Pinpoint the cell where the given text exists, returning its (x, y) midpoint coordinate. 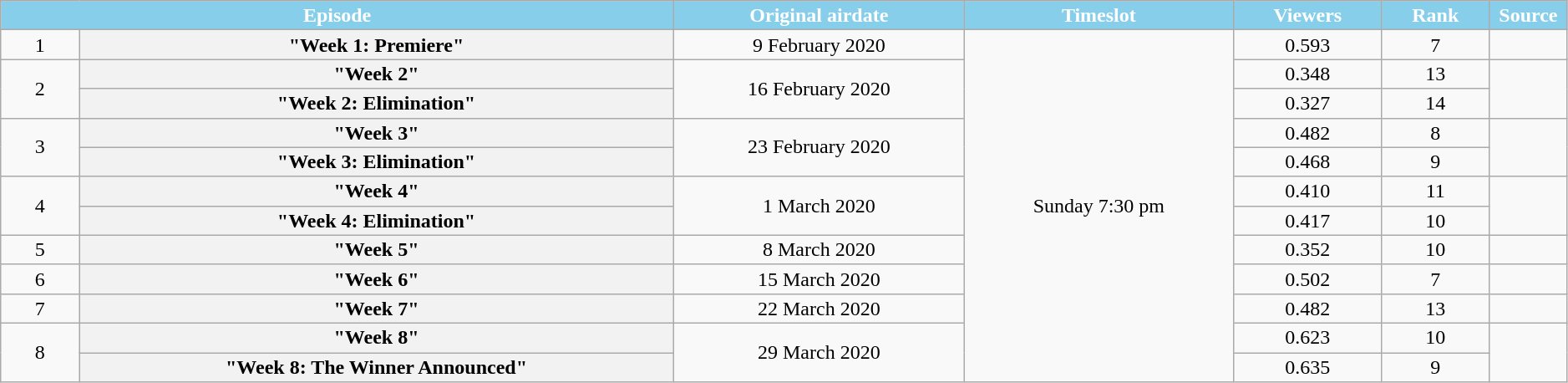
2 (40, 89)
22 March 2020 (819, 308)
3 (40, 147)
8 March 2020 (819, 249)
"Week 2" (377, 74)
0.417 (1307, 221)
Original airdate (819, 15)
29 March 2020 (819, 352)
"Week 2: Elimination" (377, 104)
"Week 8: The Winner Announced" (377, 368)
0.348 (1307, 74)
Source (1529, 15)
"Week 6" (377, 279)
4 (40, 206)
"Week 4: Elimination" (377, 221)
"Week 3" (377, 132)
0.623 (1307, 338)
"Week 8" (377, 338)
"Week 5" (377, 249)
"Week 7" (377, 308)
23 February 2020 (819, 147)
Viewers (1307, 15)
0.327 (1307, 104)
1 March 2020 (819, 206)
1 (40, 45)
14 (1435, 104)
Episode (337, 15)
9 February 2020 (819, 45)
"Week 1: Premiere" (377, 45)
0.468 (1307, 162)
0.352 (1307, 249)
Timeslot (1099, 15)
"Week 4" (377, 191)
5 (40, 249)
6 (40, 279)
Sunday 7:30 pm (1099, 206)
16 February 2020 (819, 89)
"Week 3: Elimination" (377, 162)
0.410 (1307, 191)
0.635 (1307, 368)
0.593 (1307, 45)
11 (1435, 191)
0.502 (1307, 279)
Rank (1435, 15)
15 March 2020 (819, 279)
